Find where the given text appears and provide that cell's center as [X, Y] coordinate. 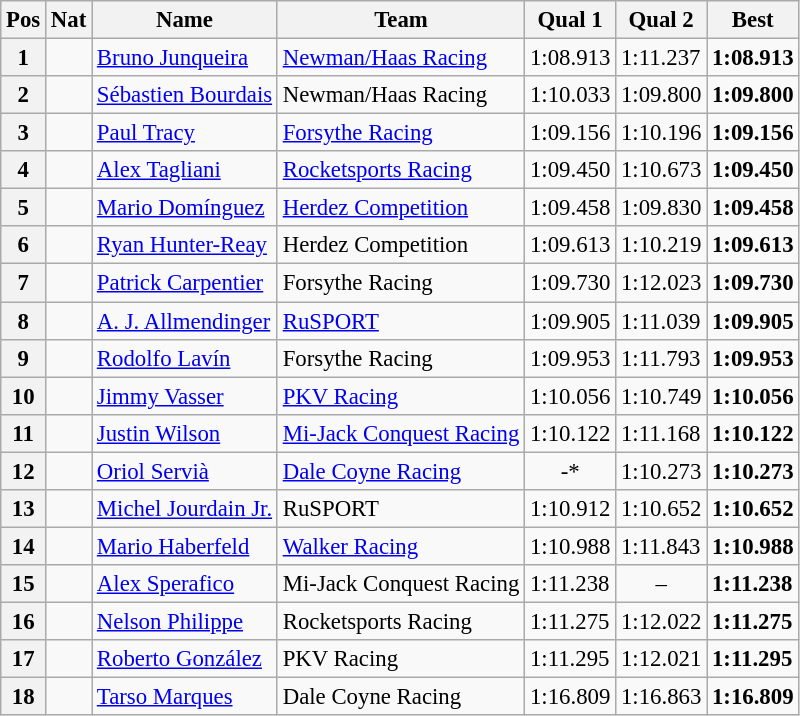
1:10.912 [570, 509]
-* [570, 471]
A. J. Allmendinger [185, 321]
Rodolfo Lavín [185, 358]
8 [24, 321]
1:10.749 [662, 396]
Alex Tagliani [185, 170]
Michel Jourdain Jr. [185, 509]
Roberto González [185, 659]
Best [753, 20]
11 [24, 433]
Qual 1 [570, 20]
1:11.039 [662, 321]
1:12.021 [662, 659]
5 [24, 208]
Nelson Philippe [185, 621]
2 [24, 95]
1:16.863 [662, 697]
1:11.793 [662, 358]
1:11.843 [662, 546]
Ryan Hunter-Reay [185, 245]
1:12.023 [662, 283]
Mario Domínguez [185, 208]
18 [24, 697]
1 [24, 58]
1:12.022 [662, 621]
Nat [69, 20]
Mario Haberfeld [185, 546]
7 [24, 283]
Team [400, 20]
16 [24, 621]
15 [24, 584]
3 [24, 133]
Bruno Junqueira [185, 58]
Walker Racing [400, 546]
Patrick Carpentier [185, 283]
Oriol Servià [185, 471]
Tarso Marques [185, 697]
1:10.196 [662, 133]
4 [24, 170]
Sébastien Bourdais [185, 95]
Qual 2 [662, 20]
Name [185, 20]
Paul Tracy [185, 133]
17 [24, 659]
1:11.168 [662, 433]
1:10.219 [662, 245]
Pos [24, 20]
1:10.033 [570, 95]
1:10.673 [662, 170]
10 [24, 396]
1:09.830 [662, 208]
Jimmy Vasser [185, 396]
Alex Sperafico [185, 584]
– [662, 584]
12 [24, 471]
13 [24, 509]
Justin Wilson [185, 433]
6 [24, 245]
9 [24, 358]
14 [24, 546]
1:11.237 [662, 58]
